Capture the cell that displays the provided text and extract its (X, Y) central coordinate. 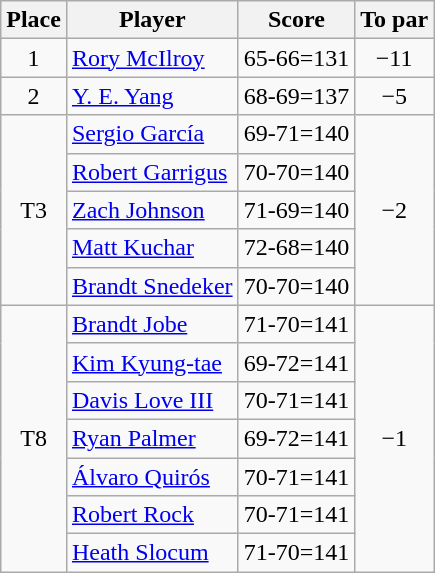
Player (152, 20)
Y. E. Yang (152, 96)
Zach Johnson (152, 210)
−11 (394, 58)
T8 (34, 438)
Brandt Jobe (152, 324)
Robert Rock (152, 515)
68-69=137 (296, 96)
1 (34, 58)
Rory McIlroy (152, 58)
65-66=131 (296, 58)
−2 (394, 210)
−5 (394, 96)
72-68=140 (296, 248)
2 (34, 96)
Kim Kyung-tae (152, 362)
To par (394, 20)
Heath Slocum (152, 553)
69-71=140 (296, 134)
Álvaro Quirós (152, 477)
−1 (394, 438)
71-69=140 (296, 210)
Brandt Snedeker (152, 286)
Matt Kuchar (152, 248)
Robert Garrigus (152, 172)
Score (296, 20)
Davis Love III (152, 400)
Sergio García (152, 134)
T3 (34, 210)
Ryan Palmer (152, 438)
Place (34, 20)
